Return the (x, y) coordinate for the center point of the cell that contains the specified text.  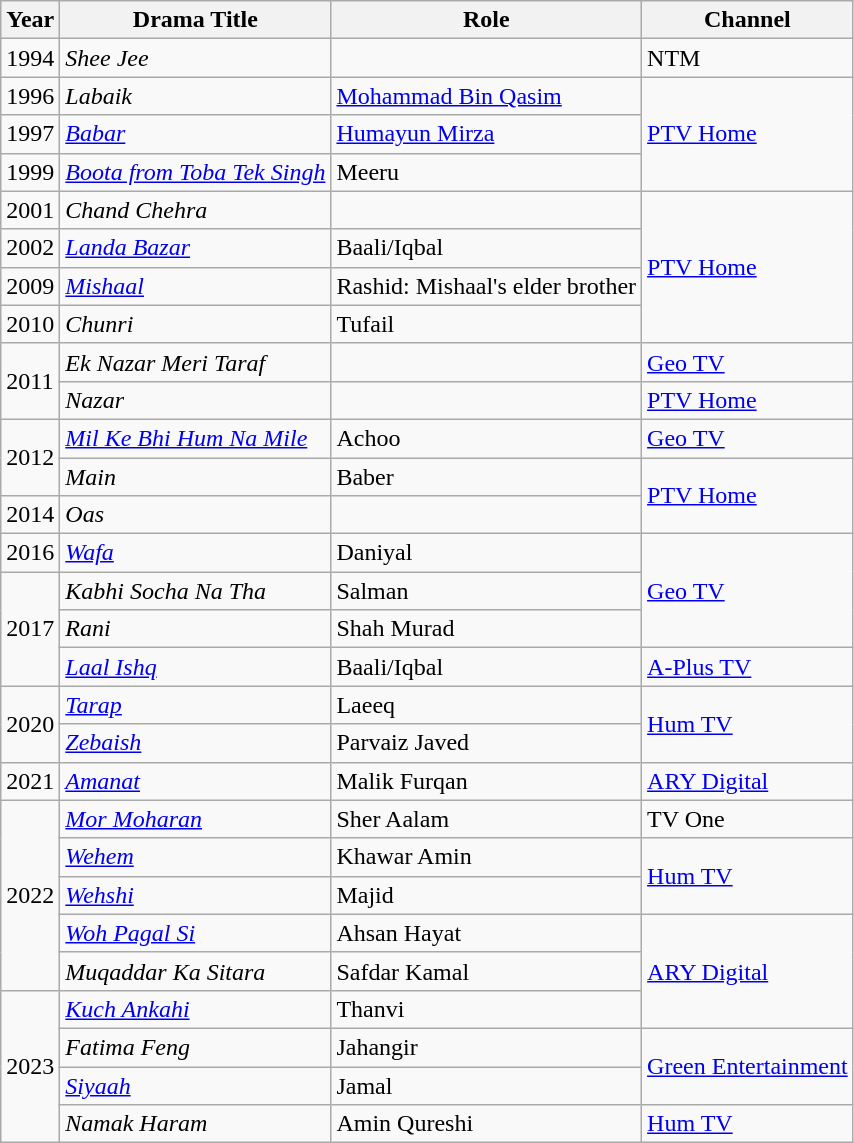
Wafa (196, 553)
Mil Ke Bhi Hum Na Mile (196, 438)
Mohammad Bin Qasim (486, 96)
Wehshi (196, 895)
Sher Aalam (486, 819)
2010 (30, 324)
Green Entertainment (748, 1066)
Shee Jee (196, 58)
1996 (30, 96)
Parvaiz Javed (486, 743)
Jahangir (486, 1047)
Tufail (486, 324)
2002 (30, 248)
Achoo (486, 438)
Malik Furqan (486, 781)
1999 (30, 172)
Mor Moharan (196, 819)
Year (30, 20)
Main (196, 477)
Ek Nazar Meri Taraf (196, 362)
Mishaal (196, 286)
Daniyal (486, 553)
2001 (30, 210)
Chand Chehra (196, 210)
Zebaish (196, 743)
Muqaddar Ka Sitara (196, 971)
Khawar Amin (486, 857)
Oas (196, 515)
Shah Murad (486, 629)
Chunri (196, 324)
2017 (30, 629)
Humayun Mirza (486, 134)
Laeeq (486, 705)
2012 (30, 457)
Boota from Toba Tek Singh (196, 172)
2016 (30, 553)
Amin Qureshi (486, 1124)
Drama Title (196, 20)
Laal Ishq (196, 667)
Landa Bazar (196, 248)
Babar (196, 134)
2011 (30, 381)
Ahsan Hayat (486, 933)
Majid (486, 895)
2014 (30, 515)
Tarap (196, 705)
Nazar (196, 400)
Role (486, 20)
Wehem (196, 857)
1997 (30, 134)
Rashid: Mishaal's elder brother (486, 286)
Salman (486, 591)
Jamal (486, 1085)
NTM (748, 58)
Channel (748, 20)
Amanat (196, 781)
2021 (30, 781)
2023 (30, 1066)
Baber (486, 477)
1994 (30, 58)
Meeru (486, 172)
Safdar Kamal (486, 971)
Kabhi Socha Na Tha (196, 591)
2009 (30, 286)
Siyaah (196, 1085)
Rani (196, 629)
Labaik (196, 96)
Namak Haram (196, 1124)
2020 (30, 724)
Kuch Ankahi (196, 1009)
Fatima Feng (196, 1047)
A-Plus TV (748, 667)
Thanvi (486, 1009)
2022 (30, 895)
TV One (748, 819)
Woh Pagal Si (196, 933)
